Identify which cell holds the provided text, then report its [X, Y] central coordinate. 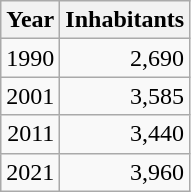
Year [30, 20]
1990 [30, 58]
2021 [30, 172]
Inhabitants [125, 20]
3,960 [125, 172]
3,440 [125, 134]
2001 [30, 96]
2,690 [125, 58]
2011 [30, 134]
3,585 [125, 96]
